Output the (x, y) coordinate of the center of the cell containing the given text.  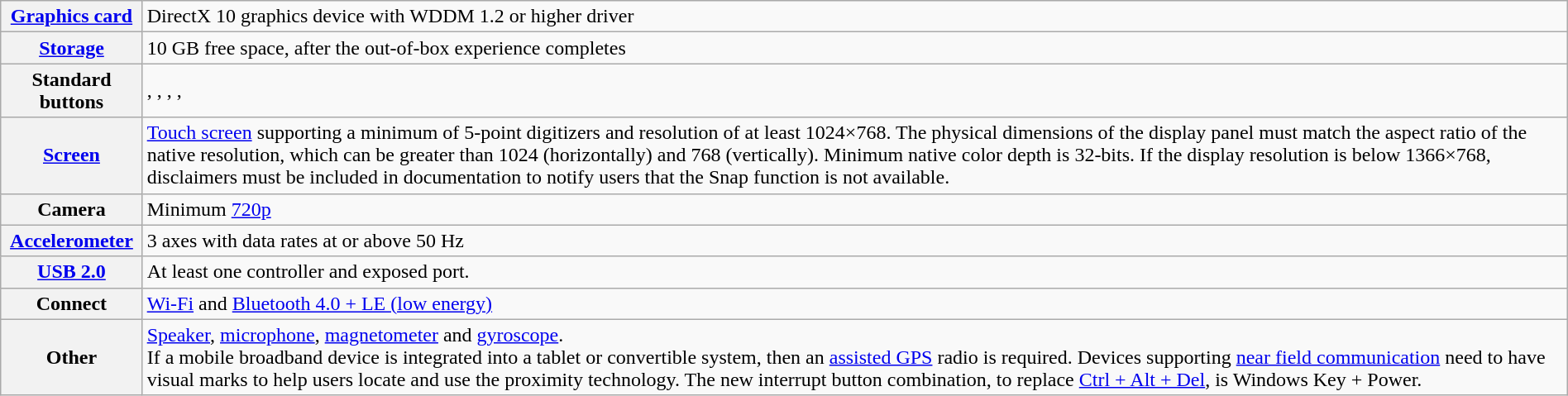
Camera (71, 209)
Minimum 720p (855, 209)
Accelerometer (71, 241)
Graphics card (71, 17)
USB 2.0 (71, 272)
DirectX 10 graphics device with WDDM 1.2 or higher driver (855, 17)
Standard buttons (71, 91)
10 GB free space, after the out-of-box experience completes (855, 48)
, , , , (855, 91)
3 axes with data rates at or above 50 Hz (855, 241)
Screen (71, 155)
Connect (71, 303)
Other (71, 357)
Wi-Fi and Bluetooth 4.0 + LE (low energy) (855, 303)
At least one controller and exposed port. (855, 272)
Storage (71, 48)
